Return the (x, y) coordinate for the center point of the cell that contains the specified text.  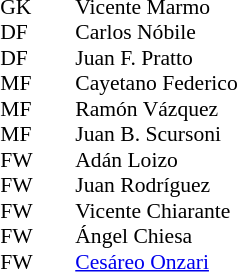
Adán Loizo (156, 160)
Cayetano Federico (156, 83)
Vicente Chiarante (156, 211)
Juan Rodríguez (156, 185)
Carlos Nóbile (156, 33)
Ángel Chiesa (156, 237)
Juan B. Scursoni (156, 135)
Ramón Vázquez (156, 109)
Juan F. Pratto (156, 58)
